Extract the [x, y] coordinate from the center of the cell holding the provided text.  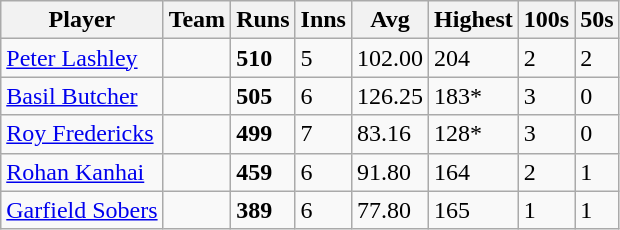
50s [597, 20]
Avg [390, 20]
Basil Butcher [82, 96]
128* [474, 134]
505 [263, 96]
Roy Fredericks [82, 134]
Rohan Kanhai [82, 172]
499 [263, 134]
Player [82, 20]
126.25 [390, 96]
Garfield Sobers [82, 210]
77.80 [390, 210]
165 [474, 210]
91.80 [390, 172]
Highest [474, 20]
164 [474, 172]
Team [197, 20]
Inns [323, 20]
Runs [263, 20]
Peter Lashley [82, 58]
459 [263, 172]
183* [474, 96]
389 [263, 210]
510 [263, 58]
83.16 [390, 134]
102.00 [390, 58]
100s [546, 20]
5 [323, 58]
204 [474, 58]
7 [323, 134]
